Find where the given text appears and provide that cell's center as (x, y) coordinate. 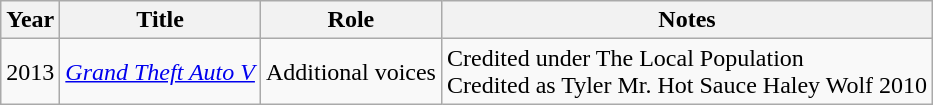
Notes (686, 20)
Role (350, 20)
2013 (30, 72)
Year (30, 20)
Additional voices (350, 72)
Title (160, 20)
Credited under The Local PopulationCredited as Tyler Mr. Hot Sauce Haley Wolf 2010 (686, 72)
Grand Theft Auto V (160, 72)
